Find where the given text appears and provide that cell's center as (X, Y) coordinate. 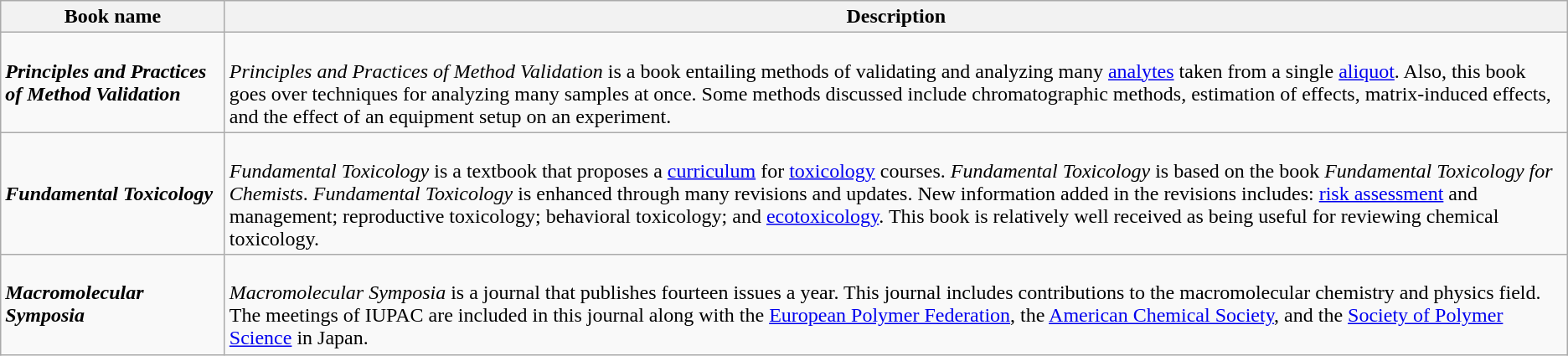
Book name (113, 17)
Description (896, 17)
Fundamental Toxicology (113, 193)
Principles and Practices of Method Validation (113, 82)
Macromolecular Symposia (113, 305)
